Find where the given text appears and provide that cell's center as [X, Y] coordinate. 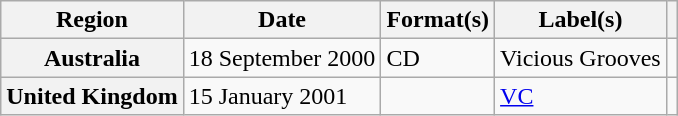
United Kingdom [92, 96]
Label(s) [581, 20]
CD [438, 58]
Vicious Grooves [581, 58]
VC [581, 96]
15 January 2001 [282, 96]
Region [92, 20]
Format(s) [438, 20]
Date [282, 20]
18 September 2000 [282, 58]
Australia [92, 58]
